Locate the cell with the specified text and output its (X, Y) center coordinate. 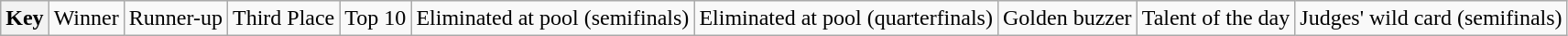
Talent of the day (1216, 18)
Eliminated at pool (quarterfinals) (846, 18)
Runner-up (176, 18)
Top 10 (376, 18)
Key (25, 18)
Judges' wild card (semifinals) (1431, 18)
Golden buzzer (1067, 18)
Third Place (283, 18)
Winner (86, 18)
Eliminated at pool (semifinals) (553, 18)
